From the cell containing the given text, extract its center point as (X, Y) coordinate. 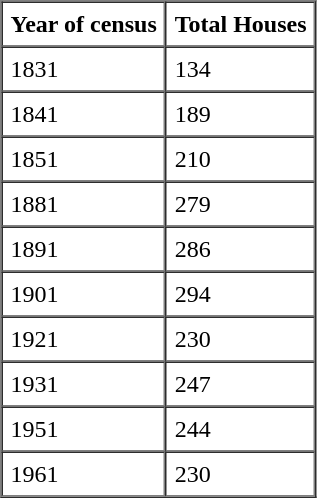
286 (241, 248)
1931 (84, 384)
Total Houses (241, 24)
279 (241, 204)
1891 (84, 248)
1921 (84, 338)
244 (241, 428)
Year of census (84, 24)
189 (241, 114)
210 (241, 158)
1841 (84, 114)
294 (241, 294)
1951 (84, 428)
1961 (84, 474)
1851 (84, 158)
247 (241, 384)
1831 (84, 68)
1881 (84, 204)
1901 (84, 294)
134 (241, 68)
